Provide the [X, Y] coordinate of the cell's center where the given text is located.  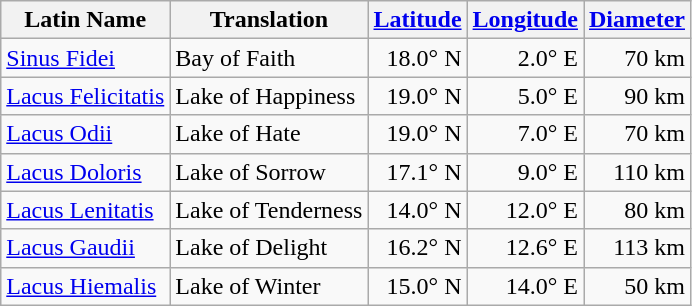
16.2° N [418, 248]
18.0° N [418, 58]
Sinus Fidei [86, 58]
17.1° N [418, 172]
110 km [638, 172]
Lacus Hiemalis [86, 286]
Longitude [525, 20]
Lake of Winter [269, 286]
Lacus Odii [86, 134]
Diameter [638, 20]
2.0° E [525, 58]
Latitude [418, 20]
Bay of Faith [269, 58]
Lacus Doloris [86, 172]
113 km [638, 248]
12.6° E [525, 248]
Lake of Hate [269, 134]
Lacus Gaudii [86, 248]
7.0° E [525, 134]
9.0° E [525, 172]
Lacus Lenitatis [86, 210]
Lake of Happiness [269, 96]
80 km [638, 210]
Lake of Sorrow [269, 172]
5.0° E [525, 96]
15.0° N [418, 286]
Translation [269, 20]
14.0° E [525, 286]
12.0° E [525, 210]
Lake of Delight [269, 248]
50 km [638, 286]
14.0° N [418, 210]
90 km [638, 96]
Lake of Tenderness [269, 210]
Lacus Felicitatis [86, 96]
Latin Name [86, 20]
